Find where the given text appears and provide that cell's center as [X, Y] coordinate. 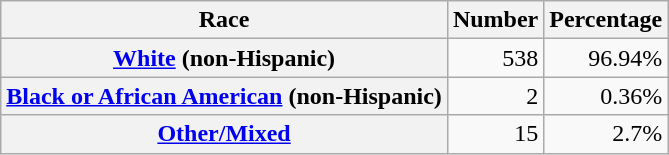
Race [224, 20]
15 [495, 134]
Black or African American (non-Hispanic) [224, 96]
0.36% [606, 96]
Percentage [606, 20]
Other/Mixed [224, 134]
2 [495, 96]
538 [495, 58]
Number [495, 20]
96.94% [606, 58]
2.7% [606, 134]
White (non-Hispanic) [224, 58]
